Return [x, y] of the center of cell containing provided text 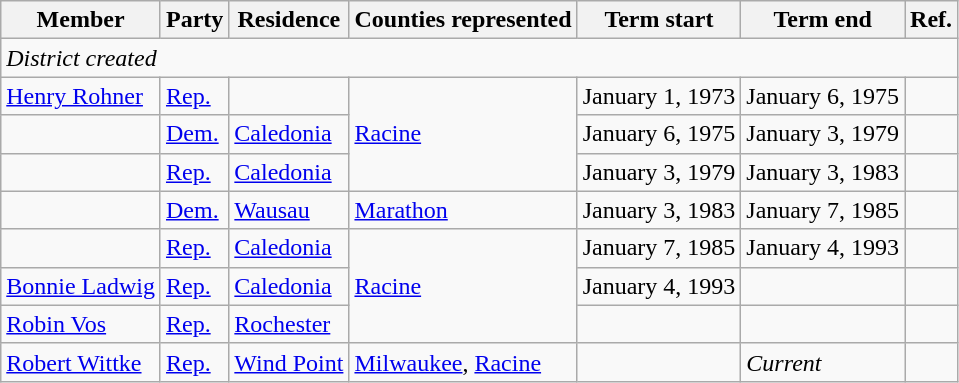
Wausau [289, 210]
January 1, 1973 [659, 96]
Residence [289, 20]
Term start [659, 20]
Robin Vos [81, 324]
Bonnie Ladwig [81, 286]
Counties represented [463, 20]
Rochester [289, 324]
Ref. [932, 20]
Milwaukee, Racine [463, 362]
Robert Wittke [81, 362]
Marathon [463, 210]
Term end [823, 20]
Wind Point [289, 362]
Current [823, 362]
District created [480, 58]
Henry Rohner [81, 96]
Member [81, 20]
Party [194, 20]
